Capture the cell that displays the provided text and extract its [x, y] central coordinate. 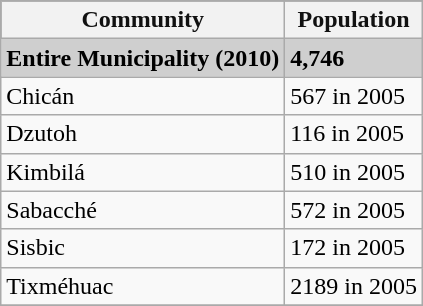
Chicán [143, 96]
Tixméhuac [143, 286]
Sisbic [143, 248]
172 in 2005 [354, 248]
572 in 2005 [354, 210]
Population [354, 20]
2189 in 2005 [354, 286]
116 in 2005 [354, 134]
Community [143, 20]
Kimbilá [143, 172]
Dzutoh [143, 134]
510 in 2005 [354, 172]
Entire Municipality (2010) [143, 58]
567 in 2005 [354, 96]
Sabacché [143, 210]
4,746 [354, 58]
